Extract the (X, Y) coordinate from the center of the cell holding the provided text.  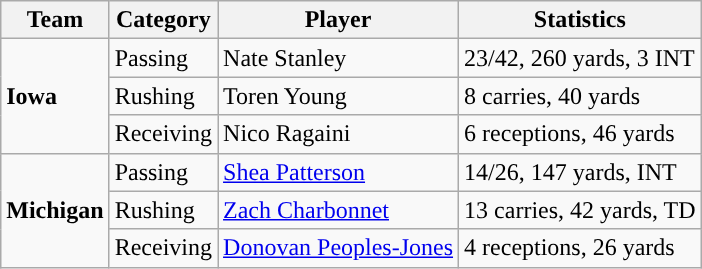
Toren Young (338, 96)
8 carries, 40 yards (580, 96)
13 carries, 42 yards, TD (580, 210)
Michigan (55, 210)
Team (55, 20)
Zach Charbonnet (338, 210)
23/42, 260 yards, 3 INT (580, 58)
Donovan Peoples-Jones (338, 248)
Nico Ragaini (338, 134)
Statistics (580, 20)
Shea Patterson (338, 172)
Nate Stanley (338, 58)
14/26, 147 yards, INT (580, 172)
Iowa (55, 96)
4 receptions, 26 yards (580, 248)
Category (163, 20)
Player (338, 20)
6 receptions, 46 yards (580, 134)
